Detect which cell encompasses the target text, then output its (x, y) center coordinate. 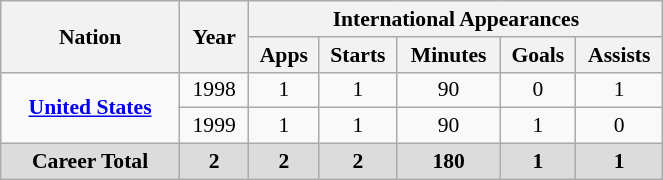
International Appearances (456, 19)
Starts (358, 55)
1999 (214, 126)
1998 (214, 90)
Year (214, 36)
Assists (620, 55)
Goals (538, 55)
Career Total (90, 162)
United States (90, 108)
Apps (284, 55)
180 (448, 162)
Nation (90, 36)
Minutes (448, 55)
